For the text-containing cell, return its midpoint in [x, y] coordinate format. 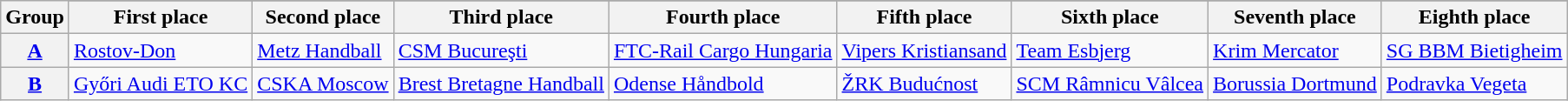
CSM Bucureşti [501, 50]
Krim Mercator [1295, 50]
Group [35, 17]
Team Esbjerg [1110, 50]
SCM Râmnicu Vâlcea [1110, 84]
Rostov-Don [160, 50]
Győri Audi ETO KC [160, 84]
B [35, 84]
First place [160, 17]
Fifth place [924, 17]
Odense Håndbold [722, 84]
Seventh place [1295, 17]
FTC-Rail Cargo Hungaria [722, 50]
Metz Handball [323, 50]
Vipers Kristiansand [924, 50]
Fourth place [722, 17]
Eighth place [1474, 17]
Brest Bretagne Handball [501, 84]
Sixth place [1110, 17]
A [35, 50]
Third place [501, 17]
Borussia Dortmund [1295, 84]
Second place [323, 17]
SG BBM Bietigheim [1474, 50]
CSKA Moscow [323, 84]
Podravka Vegeta [1474, 84]
ŽRK Budućnost [924, 84]
